From the cell containing the given text, extract its center point as [x, y] coordinate. 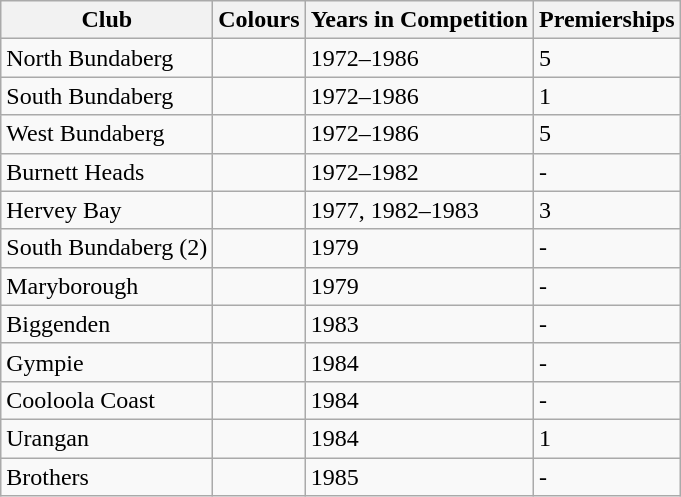
Cooloola Coast [107, 400]
Burnett Heads [107, 172]
Brothers [107, 477]
Biggenden [107, 324]
1985 [419, 477]
Years in Competition [419, 20]
South Bundaberg [107, 96]
1972–1982 [419, 172]
Gympie [107, 362]
1983 [419, 324]
1977, 1982–1983 [419, 210]
3 [608, 210]
West Bundaberg [107, 134]
Urangan [107, 438]
South Bundaberg (2) [107, 248]
Club [107, 20]
Premierships [608, 20]
Maryborough [107, 286]
Hervey Bay [107, 210]
Colours [259, 20]
North Bundaberg [107, 58]
